Return [x, y] of the center of cell containing provided text 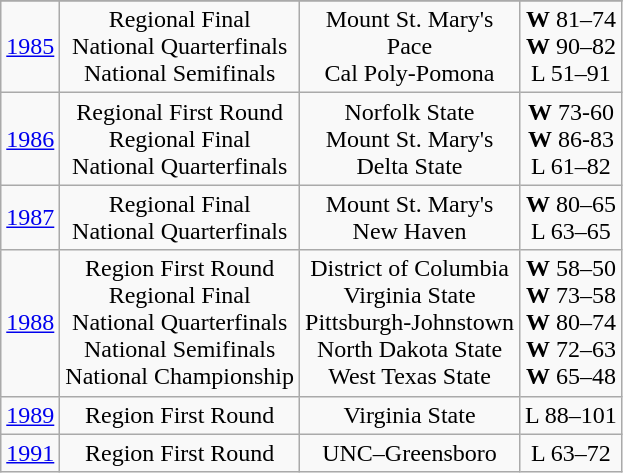
Region First RoundRegional FinalNational QuarterfinalsNational SemifinalsNational Championship [180, 323]
L 88–101 [572, 415]
Regional Final National Quarterfinals [180, 218]
L 63–72 [572, 453]
1986 [30, 139]
Regional FinalNational QuarterfinalsNational Semifinals [180, 47]
1989 [30, 415]
UNC–Greensboro [410, 453]
1988 [30, 323]
W 58–50W 73–58W 80–74W 72–63W 65–48 [572, 323]
District of ColumbiaVirginia StatePittsburgh-JohnstownNorth Dakota StateWest Texas State [410, 323]
W 81–74W 90–82L 51–91 [572, 47]
Virginia State [410, 415]
1991 [30, 453]
Mount St. Mary'sNew Haven [410, 218]
1985 [30, 47]
Regional First RoundRegional FinalNational Quarterfinals [180, 139]
W 80–65L 63–65 [572, 218]
Mount St. Mary'sPaceCal Poly-Pomona [410, 47]
1987 [30, 218]
Norfolk StateMount St. Mary'sDelta State [410, 139]
W 73-60W 86-83L 61–82 [572, 139]
